Detect which cell encompasses the target text, then output its [x, y] center coordinate. 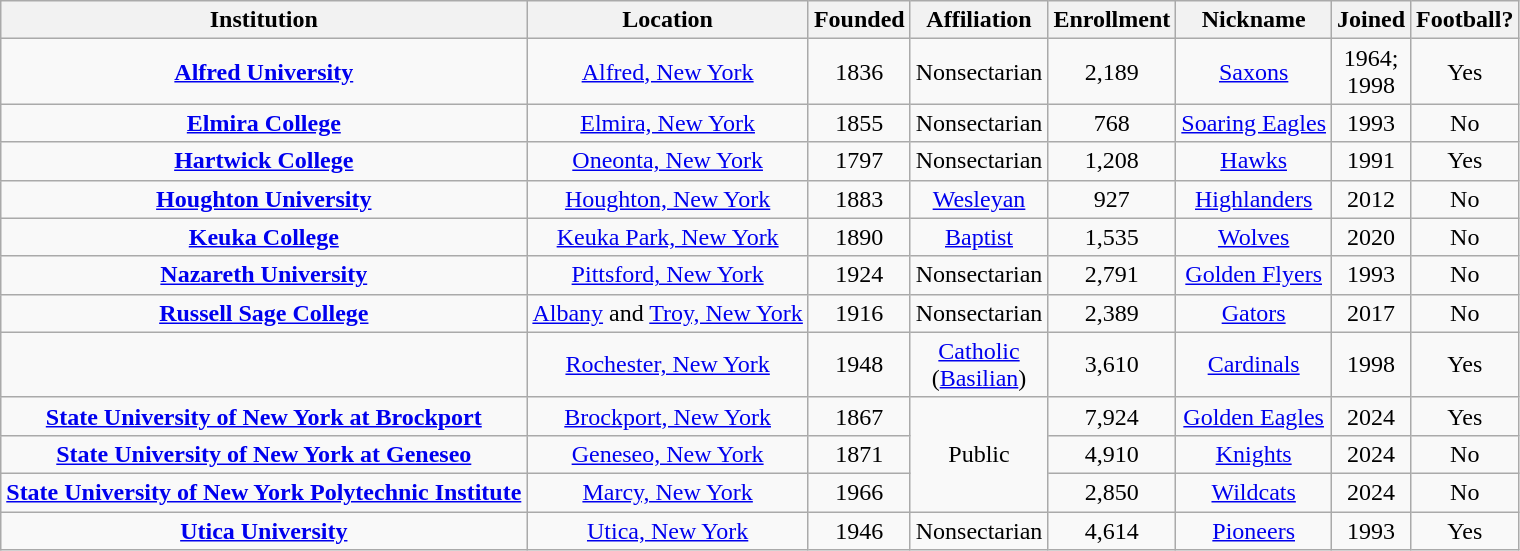
4,614 [1112, 531]
Geneseo, New York [668, 454]
2020 [1372, 237]
1924 [859, 275]
2012 [1372, 199]
1966 [859, 492]
2,189 [1112, 72]
2,791 [1112, 275]
7,924 [1112, 416]
1998 [1372, 364]
Pioneers [1254, 531]
Albany and Troy, New York [668, 313]
Public [979, 454]
Nickname [1254, 20]
Highlanders [1254, 199]
Wesleyan [979, 199]
1964;1998 [1372, 72]
Keuka Park, New York [668, 237]
Alfred University [264, 72]
1871 [859, 454]
Marcy, New York [668, 492]
Hartwick College [264, 161]
Football? [1465, 20]
1991 [1372, 161]
1797 [859, 161]
1,535 [1112, 237]
Affiliation [979, 20]
Elmira, New York [668, 123]
927 [1112, 199]
Hawks [1254, 161]
Joined [1372, 20]
Golden Flyers [1254, 275]
Location [668, 20]
Rochester, New York [668, 364]
Pittsford, New York [668, 275]
Houghton, New York [668, 199]
Golden Eagles [1254, 416]
Elmira College [264, 123]
Knights [1254, 454]
State University of New York Polytechnic Institute [264, 492]
Cardinals [1254, 364]
2017 [1372, 313]
Saxons [1254, 72]
2,850 [1112, 492]
Wildcats [1254, 492]
Soaring Eagles [1254, 123]
1836 [859, 72]
Founded [859, 20]
Institution [264, 20]
768 [1112, 123]
1867 [859, 416]
Utica University [264, 531]
1916 [859, 313]
Utica, New York [668, 531]
Russell Sage College [264, 313]
1946 [859, 531]
Oneonta, New York [668, 161]
1883 [859, 199]
Gators [1254, 313]
Wolves [1254, 237]
Alfred, New York [668, 72]
4,910 [1112, 454]
Baptist [979, 237]
Brockport, New York [668, 416]
1,208 [1112, 161]
2,389 [1112, 313]
Nazareth University [264, 275]
State University of New York at Brockport [264, 416]
Enrollment [1112, 20]
1855 [859, 123]
1890 [859, 237]
Houghton University [264, 199]
Keuka College [264, 237]
State University of New York at Geneseo [264, 454]
Catholic(Basilian) [979, 364]
3,610 [1112, 364]
1948 [859, 364]
